From the cell containing the given text, extract its center point as (x, y) coordinate. 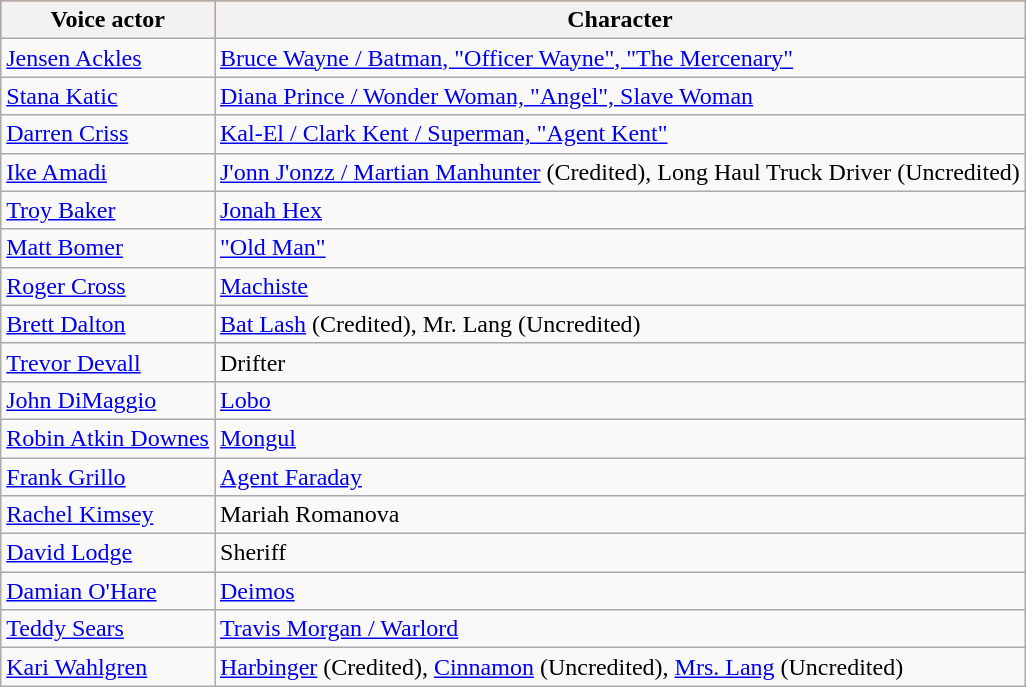
Kari Wahlgren (108, 667)
Robin Atkin Downes (108, 438)
Ike Amadi (108, 172)
Machiste (620, 286)
Matt Bomer (108, 248)
Agent Faraday (620, 477)
David Lodge (108, 553)
Sheriff (620, 553)
Rachel Kimsey (108, 515)
Frank Grillo (108, 477)
Stana Katic (108, 96)
Bat Lash (Credited), Mr. Lang (Uncredited) (620, 324)
Bruce Wayne / Batman, "Officer Wayne", "The Mercenary" (620, 58)
Mongul (620, 438)
Roger Cross (108, 286)
Jensen Ackles (108, 58)
Darren Criss (108, 134)
Deimos (620, 591)
Teddy Sears (108, 629)
Voice actor (108, 20)
Diana Prince / Wonder Woman, "Angel", Slave Woman (620, 96)
Mariah Romanova (620, 515)
Jonah Hex (620, 210)
Travis Morgan / Warlord (620, 629)
J'onn J'onzz / Martian Manhunter (Credited), Long Haul Truck Driver (Uncredited) (620, 172)
Troy Baker (108, 210)
Drifter (620, 362)
Lobo (620, 400)
John DiMaggio (108, 400)
Character (620, 20)
Harbinger (Credited), Cinnamon (Uncredited), Mrs. Lang (Uncredited) (620, 667)
Trevor Devall (108, 362)
Kal-El / Clark Kent / Superman, "Agent Kent" (620, 134)
Brett Dalton (108, 324)
"Old Man" (620, 248)
Damian O'Hare (108, 591)
